Detect which cell encompasses the target text, then output its [x, y] center coordinate. 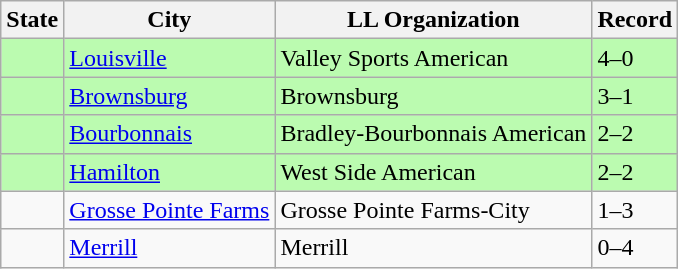
Hamilton [170, 172]
Grosse Pointe Farms [170, 210]
Record [635, 20]
City [170, 20]
LL Organization [434, 20]
Louisville [170, 58]
Grosse Pointe Farms-City [434, 210]
Bourbonnais [170, 134]
4–0 [635, 58]
3–1 [635, 96]
1–3 [635, 210]
State [32, 20]
Bradley-Bourbonnais American [434, 134]
0–4 [635, 248]
West Side American [434, 172]
Valley Sports American [434, 58]
